Output the (X, Y) coordinate of the center of the cell containing the given text.  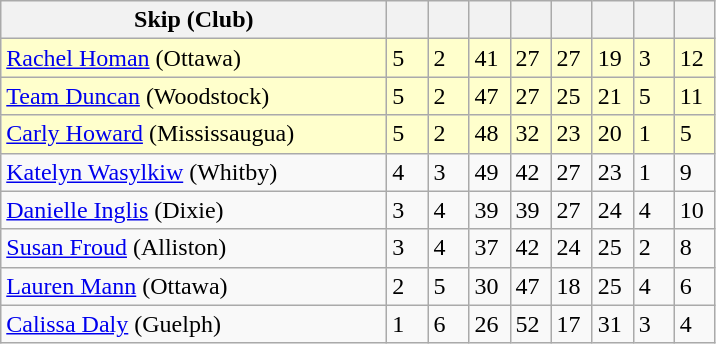
Danielle Inglis (Dixie) (194, 210)
Lauren Mann (Ottawa) (194, 286)
11 (694, 96)
18 (572, 286)
48 (490, 134)
32 (530, 134)
Skip (Club) (194, 20)
49 (490, 172)
20 (612, 134)
30 (490, 286)
Team Duncan (Woodstock) (194, 96)
9 (694, 172)
12 (694, 58)
10 (694, 210)
Rachel Homan (Ottawa) (194, 58)
52 (530, 324)
17 (572, 324)
8 (694, 248)
Calissa Daly (Guelph) (194, 324)
31 (612, 324)
37 (490, 248)
Susan Froud (Alliston) (194, 248)
Carly Howard (Mississaugua) (194, 134)
26 (490, 324)
19 (612, 58)
41 (490, 58)
Katelyn Wasylkiw (Whitby) (194, 172)
21 (612, 96)
